Search for the cell housing the specified text and yield its (x, y) center coordinate. 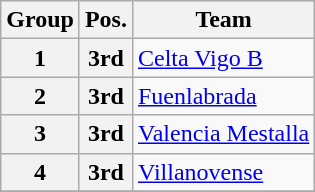
Villanovense (223, 172)
3 (40, 134)
1 (40, 58)
Valencia Mestalla (223, 134)
Pos. (106, 20)
Celta Vigo B (223, 58)
Team (223, 20)
Group (40, 20)
Fuenlabrada (223, 96)
2 (40, 96)
4 (40, 172)
